Capture the cell that displays the provided text and extract its [X, Y] central coordinate. 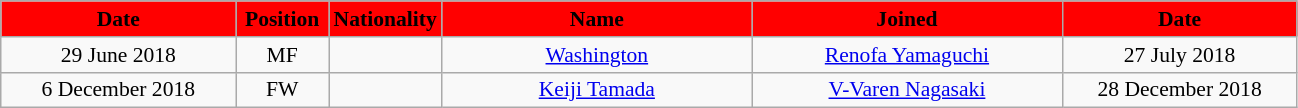
Position [282, 19]
Name [597, 19]
28 December 2018 [1180, 90]
6 December 2018 [118, 90]
Keiji Tamada [597, 90]
Nationality [384, 19]
Joined [907, 19]
Renofa Yamaguchi [907, 55]
MF [282, 55]
FW [282, 90]
29 June 2018 [118, 55]
Washington [597, 55]
V-Varen Nagasaki [907, 90]
27 July 2018 [1180, 55]
